Pinpoint the cell where the given text exists, returning its [x, y] midpoint coordinate. 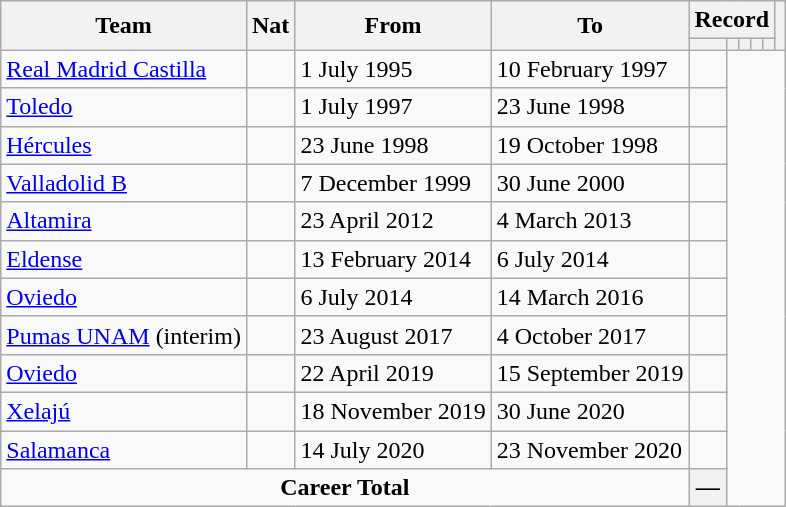
Pumas UNAM (interim) [124, 335]
— [708, 488]
1 July 1997 [393, 107]
19 October 1998 [590, 145]
23 November 2020 [590, 449]
1 July 1995 [393, 69]
Toledo [124, 107]
30 June 2020 [590, 411]
4 March 2013 [590, 221]
4 October 2017 [590, 335]
Eldense [124, 259]
23 August 2017 [393, 335]
Record [732, 20]
Valladolid B [124, 183]
Xelajú [124, 411]
Altamira [124, 221]
From [393, 26]
Hércules [124, 145]
10 February 1997 [590, 69]
Real Madrid Castilla [124, 69]
14 March 2016 [590, 297]
Team [124, 26]
15 September 2019 [590, 373]
13 February 2014 [393, 259]
23 April 2012 [393, 221]
Nat [270, 26]
30 June 2000 [590, 183]
18 November 2019 [393, 411]
7 December 1999 [393, 183]
Salamanca [124, 449]
To [590, 26]
14 July 2020 [393, 449]
22 April 2019 [393, 373]
Career Total [345, 488]
